Return the (X, Y) coordinate for the center point of the cell that contains the specified text.  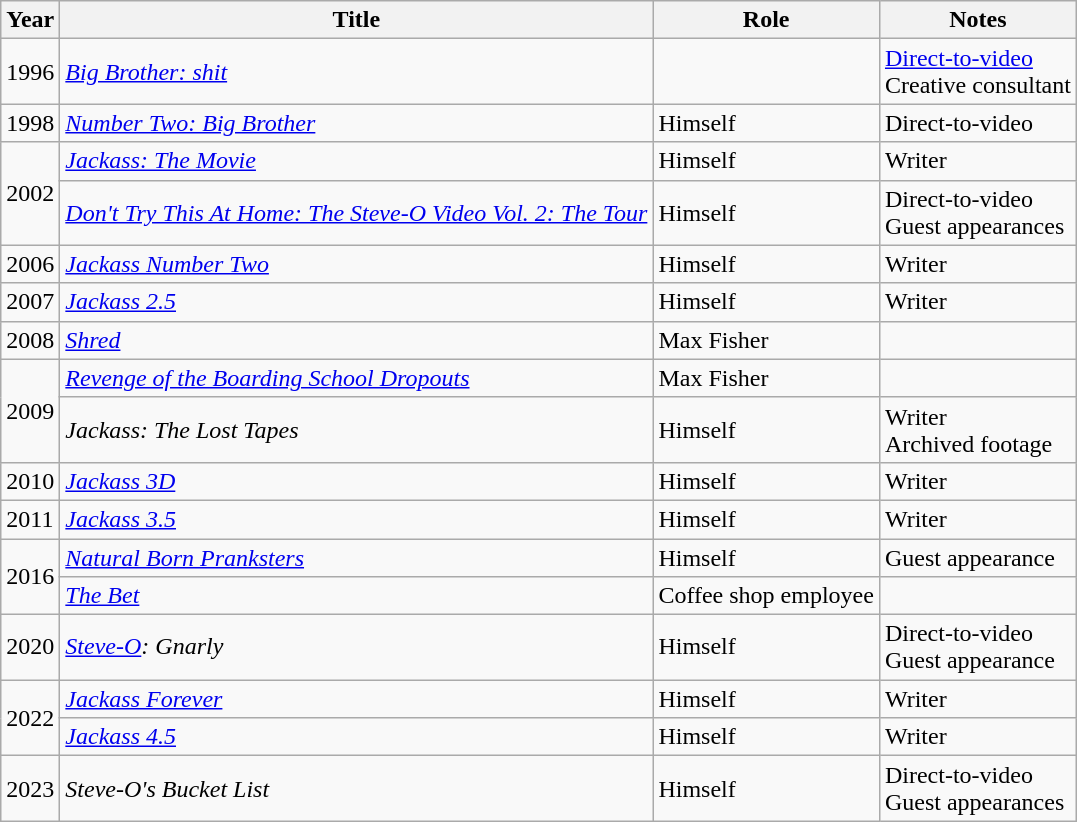
Number Two: Big Brother (356, 123)
Jackass Number Two (356, 264)
2016 (30, 576)
Role (766, 20)
2022 (30, 718)
Steve-O: Gnarly (356, 648)
Jackass 4.5 (356, 737)
Revenge of the Boarding School Dropouts (356, 378)
Jackass: The Lost Tapes (356, 430)
Jackass: The Movie (356, 161)
2007 (30, 302)
Steve-O's Bucket List (356, 788)
Jackass Forever (356, 699)
Shred (356, 340)
Direct-to-videoGuest appearance (978, 648)
Big Brother: shit (356, 72)
1996 (30, 72)
2009 (30, 410)
2008 (30, 340)
Natural Born Pranksters (356, 557)
Coffee shop employee (766, 596)
2002 (30, 194)
The Bet (356, 596)
Jackass 3.5 (356, 519)
2006 (30, 264)
Title (356, 20)
2011 (30, 519)
WriterArchived footage (978, 430)
2023 (30, 788)
2010 (30, 481)
Notes (978, 20)
1998 (30, 123)
2020 (30, 648)
Don't Try This At Home: The Steve-O Video Vol. 2: The Tour (356, 212)
Direct-to-video (978, 123)
Jackass 3D (356, 481)
Guest appearance (978, 557)
Jackass 2.5 (356, 302)
Year (30, 20)
Direct-to-videoCreative consultant (978, 72)
